Provide the (x, y) coordinate of the cell's center where the given text is located.  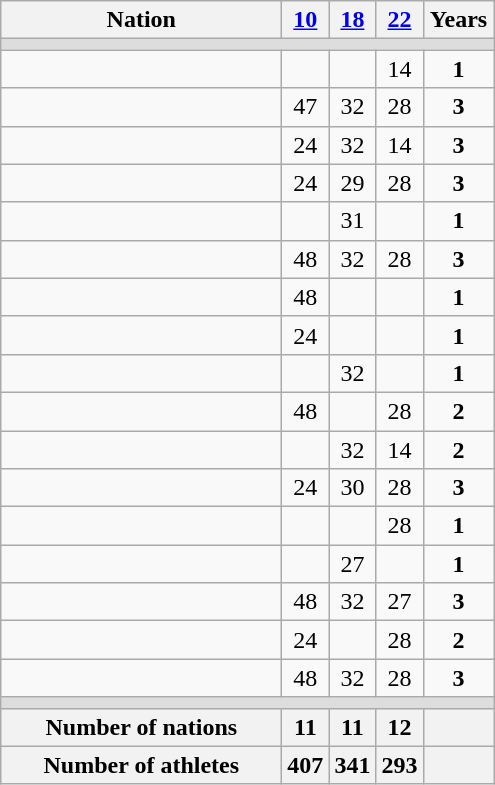
30 (352, 488)
Nation (142, 20)
47 (306, 107)
22 (400, 20)
293 (400, 765)
Number of nations (142, 727)
341 (352, 765)
Years (458, 20)
10 (306, 20)
407 (306, 765)
31 (352, 221)
Number of athletes (142, 765)
18 (352, 20)
29 (352, 183)
12 (400, 727)
